From the cell containing the given text, extract its center point as (X, Y) coordinate. 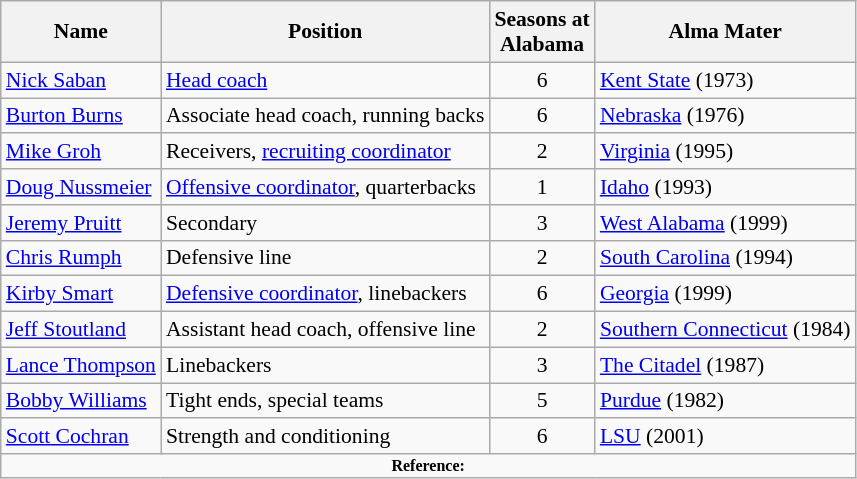
Doug Nussmeier (81, 187)
Chris Rumph (81, 258)
Name (81, 32)
Secondary (325, 223)
Strength and conditioning (325, 437)
Virginia (1995) (726, 152)
The Citadel (1987) (726, 365)
Receivers, recruiting coordinator (325, 152)
Position (325, 32)
Offensive coordinator, quarterbacks (325, 187)
Seasons atAlabama (542, 32)
Idaho (1993) (726, 187)
Southern Connecticut (1984) (726, 330)
South Carolina (1994) (726, 258)
Tight ends, special teams (325, 401)
Mike Groh (81, 152)
LSU (2001) (726, 437)
Head coach (325, 80)
Defensive line (325, 258)
5 (542, 401)
Nebraska (1976) (726, 116)
Jeremy Pruitt (81, 223)
Assistant head coach, offensive line (325, 330)
Purdue (1982) (726, 401)
Jeff Stoutland (81, 330)
Lance Thompson (81, 365)
Burton Burns (81, 116)
Associate head coach, running backs (325, 116)
Kirby Smart (81, 294)
Georgia (1999) (726, 294)
Scott Cochran (81, 437)
West Alabama (1999) (726, 223)
Defensive coordinator, linebackers (325, 294)
Linebackers (325, 365)
Alma Mater (726, 32)
Reference: (428, 466)
1 (542, 187)
Nick Saban (81, 80)
Bobby Williams (81, 401)
Kent State (1973) (726, 80)
